Search for the cell housing the specified text and yield its [X, Y] center coordinate. 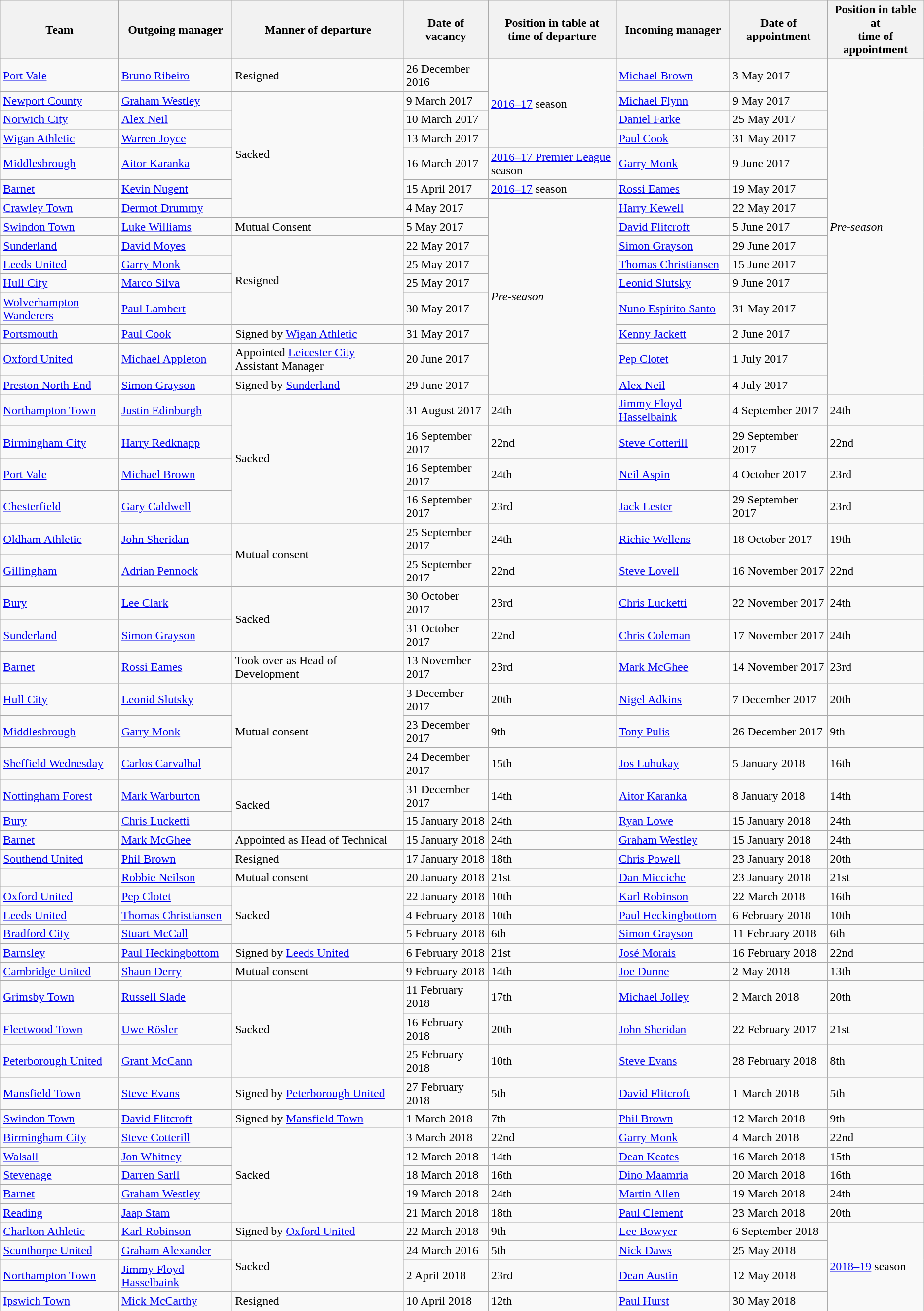
9 February 2018 [446, 971]
8 January 2018 [779, 796]
Charlton Athletic [60, 1232]
26 December 2017 [779, 732]
Gillingham [60, 571]
20 January 2018 [446, 878]
Scunthorpe United [60, 1250]
Dino Maamria [673, 1175]
Outgoing manager [176, 30]
Michael Appleton [176, 359]
Shaun Derry [176, 971]
17 January 2018 [446, 859]
24 December 2017 [446, 763]
Peterborough United [60, 1061]
Team [60, 30]
31 October 2017 [446, 635]
Southend United [60, 859]
23 March 2018 [779, 1213]
Appointed Leicester City Assistant Manager [318, 359]
Nottingham Forest [60, 796]
13th [876, 971]
Signed by Leeds United [318, 953]
Mansfield Town [60, 1093]
15 April 2017 [446, 189]
Joe Dunne [673, 971]
Newport County [60, 101]
Appointed as Head of Technical [318, 840]
Signed by Wigan Athletic [318, 334]
10 April 2018 [446, 1301]
Lee Bowyer [673, 1232]
Mick McCarthy [176, 1301]
Darren Sarll [176, 1175]
Signed by Mansfield Town [318, 1118]
5 June 2017 [779, 227]
4 October 2017 [779, 475]
Robbie Neilson [176, 878]
4 February 2018 [446, 915]
Neil Aspin [673, 475]
22 January 2018 [446, 896]
5 May 2017 [446, 227]
30 May 2018 [779, 1301]
30 May 2017 [446, 308]
Harry Kewell [673, 208]
2 April 2018 [446, 1275]
13 March 2017 [446, 138]
Cambridge United [60, 971]
25 February 2018 [446, 1061]
Kenny Jackett [673, 334]
Grimsby Town [60, 997]
Dan Micciche [673, 878]
Michael Jolley [673, 997]
Oldham Athletic [60, 539]
Dean Austin [673, 1275]
1 July 2017 [779, 359]
4 July 2017 [779, 385]
3 December 2017 [446, 699]
Carlos Carvalhal [176, 763]
Warren Joyce [176, 138]
22 February 2017 [779, 1029]
24 March 2016 [446, 1250]
Date of appointment [779, 30]
2 May 2018 [779, 971]
3 May 2017 [779, 75]
Manner of departure [318, 30]
Ipswich Town [60, 1301]
6 September 2018 [779, 1232]
30 October 2017 [446, 603]
Preston North End [60, 385]
Took over as Head of Development [318, 667]
19 May 2017 [779, 189]
21 March 2018 [446, 1213]
Dermot Drummy [176, 208]
16 November 2017 [779, 571]
7th [552, 1118]
Dean Keates [673, 1157]
Jos Luhukay [673, 763]
31 August 2017 [446, 411]
Lee Clark [176, 603]
Daniel Farke [673, 119]
15 June 2017 [779, 264]
Signed by Peterborough United [318, 1093]
Reading [60, 1213]
Norwich City [60, 119]
Richie Wellens [673, 539]
Wolverhampton Wanderers [60, 308]
2016–17 Premier League season [552, 164]
4 May 2017 [446, 208]
Bradford City [60, 934]
18 October 2017 [779, 539]
20 March 2018 [779, 1175]
17 November 2017 [779, 635]
Portsmouth [60, 334]
Bruno Ribeiro [176, 75]
Mark Warburton [176, 796]
Jon Whitney [176, 1157]
10 March 2017 [446, 119]
Chris Powell [673, 859]
27 February 2018 [446, 1093]
Grant McCann [176, 1061]
Jack Lester [673, 506]
Incoming manager [673, 30]
Ryan Lowe [673, 821]
18 March 2018 [446, 1175]
Signed by Sunderland [318, 385]
Nigel Adkins [673, 699]
Chesterfield [60, 506]
5 February 2018 [446, 934]
8th [876, 1061]
17th [552, 997]
David Moyes [176, 245]
2 March 2018 [779, 997]
Gary Caldwell [176, 506]
Adrian Pennock [176, 571]
José Morais [673, 953]
Wigan Athletic [60, 138]
Chris Coleman [673, 635]
Position in table attime of departure [552, 30]
9 March 2017 [446, 101]
Paul Hurst [673, 1301]
31 December 2017 [446, 796]
Position in table attime of appointment [876, 30]
12 May 2018 [779, 1275]
23 December 2017 [446, 732]
Date of vacancy [446, 30]
26 December 2016 [446, 75]
Crawley Town [60, 208]
25 May 2018 [779, 1250]
7 December 2017 [779, 699]
13 November 2017 [446, 667]
Graham Alexander [176, 1250]
Mutual Consent [318, 227]
Harry Redknapp [176, 442]
2018–19 season [876, 1267]
Kevin Nugent [176, 189]
Fleetwood Town [60, 1029]
Paul Lambert [176, 308]
20 June 2017 [446, 359]
Stuart McCall [176, 934]
19th [876, 539]
Steve Lovell [673, 571]
16 March 2018 [779, 1157]
Uwe Rösler [176, 1029]
4 September 2017 [779, 411]
Stevenage [60, 1175]
Luke Williams [176, 227]
Nuno Espírito Santo [673, 308]
Tony Pulis [673, 732]
Justin Edinburgh [176, 411]
Michael Flynn [673, 101]
5 January 2018 [779, 763]
Paul Clement [673, 1213]
3 March 2018 [446, 1137]
22 November 2017 [779, 603]
Martin Allen [673, 1194]
28 February 2018 [779, 1061]
Sheffield Wednesday [60, 763]
16 March 2017 [446, 164]
Walsall [60, 1157]
Signed by Oxford United [318, 1232]
Russell Slade [176, 997]
2 June 2017 [779, 334]
Jaap Stam [176, 1213]
Barnsley [60, 953]
Marco Silva [176, 283]
Nick Daws [673, 1250]
14 November 2017 [779, 667]
4 March 2018 [779, 1137]
12th [552, 1301]
9 May 2017 [779, 101]
